Find where the given text appears and provide that cell's center as (x, y) coordinate. 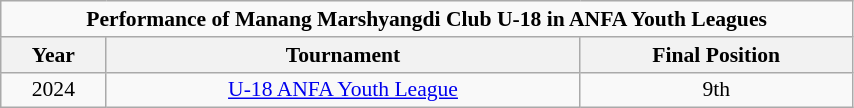
U-18 ANFA Youth League (343, 90)
Year (54, 55)
Tournament (343, 55)
Performance of Manang Marshyangdi Club U-18 in ANFA Youth Leagues (427, 19)
9th (716, 90)
Final Position (716, 55)
2024 (54, 90)
